For the text-containing cell, return its midpoint in [X, Y] coordinate format. 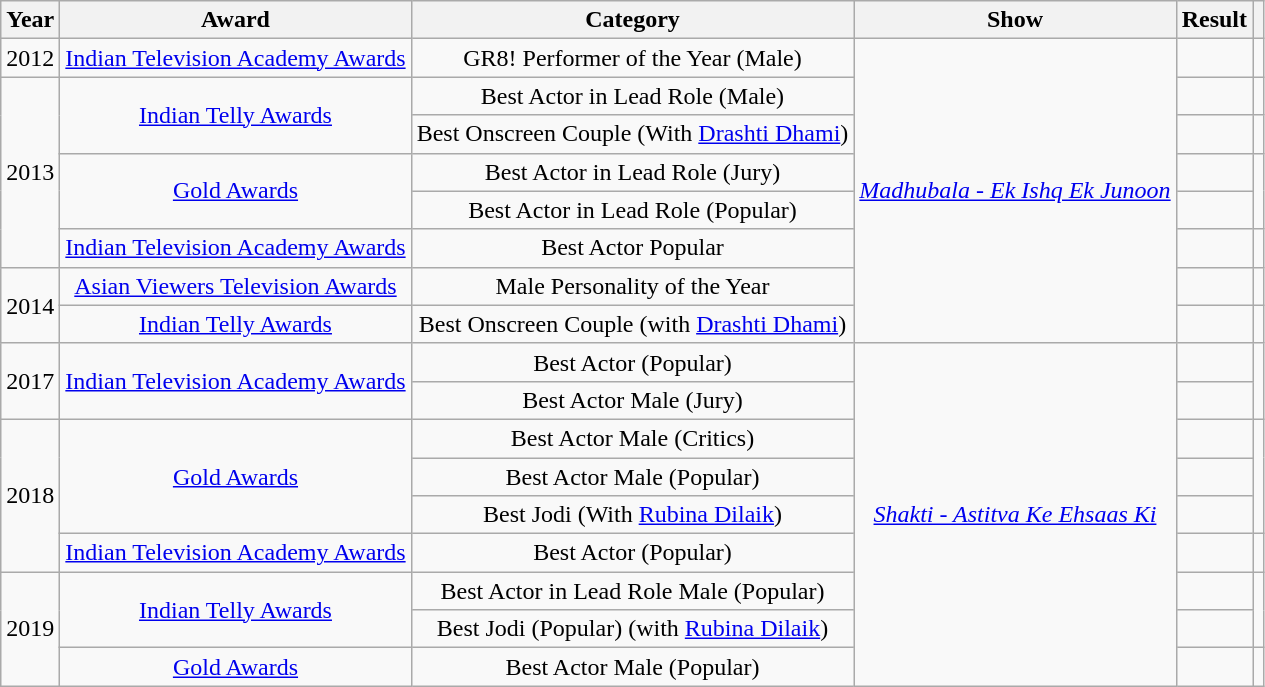
Best Actor in Lead Role (Jury) [632, 172]
Best Actor in Lead Role Male (Popular) [632, 591]
Category [632, 20]
Male Personality of the Year [632, 286]
2018 [30, 495]
Year [30, 20]
Best Jodi (Popular) (with Rubina Dilaik) [632, 629]
Best Actor Popular [632, 248]
Result [1214, 20]
2013 [30, 172]
2014 [30, 305]
2012 [30, 58]
Best Jodi (With Rubina Dilaik) [632, 515]
Best Actor Male (Jury) [632, 400]
Shakti - Astitva Ke Ehsaas Ki [1015, 514]
Best Actor in Lead Role (Male) [632, 96]
Best Onscreen Couple (with Drashti Dhami) [632, 324]
Show [1015, 20]
GR8! Performer of the Year (Male) [632, 58]
Best Actor in Lead Role (Popular) [632, 210]
2019 [30, 629]
Asian Viewers Television Awards [236, 286]
Best Actor Male (Critics) [632, 438]
Award [236, 20]
Best Onscreen Couple (With Drashti Dhami) [632, 134]
2017 [30, 381]
Madhubala - Ek Ishq Ek Junoon [1015, 191]
